Capture the cell that displays the provided text and extract its (x, y) central coordinate. 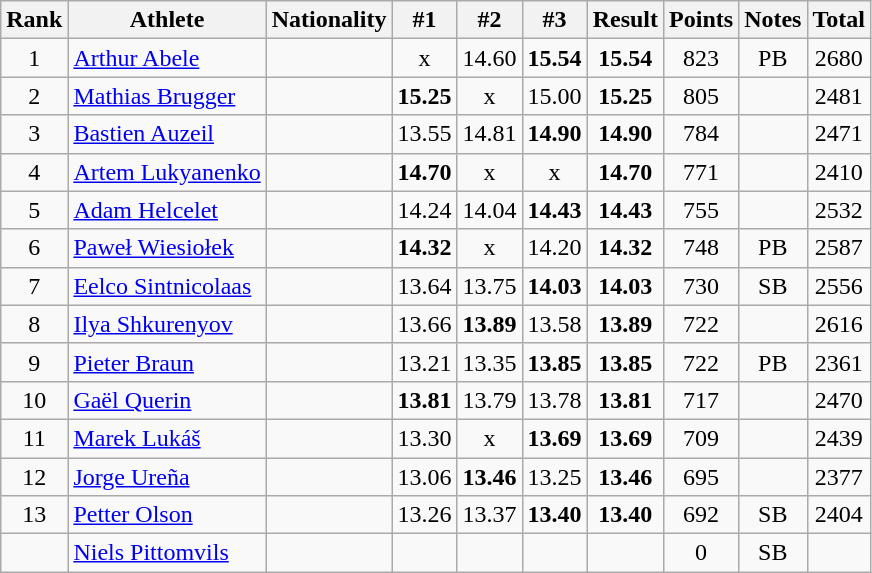
Athlete (167, 20)
12 (34, 477)
Arthur Abele (167, 58)
692 (702, 515)
#1 (424, 20)
9 (34, 362)
0 (702, 553)
2 (34, 96)
805 (702, 96)
Niels Pittomvils (167, 553)
3 (34, 134)
8 (34, 324)
Mathias Brugger (167, 96)
Pieter Braun (167, 362)
2377 (839, 477)
Nationality (329, 20)
2556 (839, 286)
730 (702, 286)
2470 (839, 400)
4 (34, 172)
2616 (839, 324)
2532 (839, 210)
13.35 (490, 362)
Ilya Shkurenyov (167, 324)
13.30 (424, 438)
7 (34, 286)
784 (702, 134)
Gaël Querin (167, 400)
2404 (839, 515)
Artem Lukyanenko (167, 172)
13.66 (424, 324)
5 (34, 210)
11 (34, 438)
Points (702, 20)
2410 (839, 172)
14.24 (424, 210)
13.58 (554, 324)
2471 (839, 134)
13.37 (490, 515)
Marek Lukáš (167, 438)
2439 (839, 438)
13.75 (490, 286)
755 (702, 210)
823 (702, 58)
Rank (34, 20)
Eelco Sintnicolaas (167, 286)
717 (702, 400)
Paweł Wiesiołek (167, 248)
695 (702, 477)
10 (34, 400)
Bastien Auzeil (167, 134)
Notes (773, 20)
1 (34, 58)
13.06 (424, 477)
Total (839, 20)
14.20 (554, 248)
2481 (839, 96)
2587 (839, 248)
13 (34, 515)
6 (34, 248)
15.00 (554, 96)
14.04 (490, 210)
2361 (839, 362)
13.55 (424, 134)
709 (702, 438)
13.26 (424, 515)
Result (625, 20)
14.60 (490, 58)
Jorge Ureña (167, 477)
2680 (839, 58)
#2 (490, 20)
13.78 (554, 400)
13.21 (424, 362)
13.25 (554, 477)
13.79 (490, 400)
748 (702, 248)
#3 (554, 20)
Petter Olson (167, 515)
14.81 (490, 134)
771 (702, 172)
13.64 (424, 286)
Adam Helcelet (167, 210)
